Pinpoint the cell where the given text exists, returning its [X, Y] midpoint coordinate. 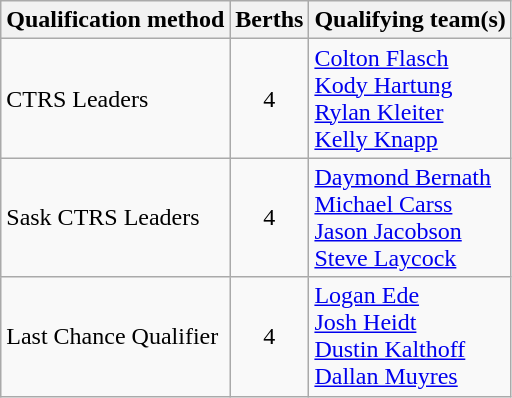
CTRS Leaders [116, 98]
Daymond Bernath Michael Carss Jason Jacobson Steve Laycock [410, 218]
Colton Flasch Kody Hartung Rylan Kleiter Kelly Knapp [410, 98]
Logan Ede Josh Heidt Dustin Kalthoff Dallan Muyres [410, 336]
Qualification method [116, 20]
Qualifying team(s) [410, 20]
Last Chance Qualifier [116, 336]
Berths [270, 20]
Sask CTRS Leaders [116, 218]
